Pinpoint the cell where the given text exists, returning its [X, Y] midpoint coordinate. 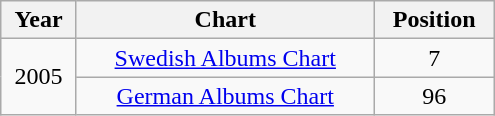
Position [434, 20]
7 [434, 58]
Swedish Albums Chart [225, 58]
96 [434, 96]
Chart [225, 20]
2005 [39, 77]
German Albums Chart [225, 96]
Year [39, 20]
